Extract the (X, Y) coordinate from the center of the cell holding the provided text.  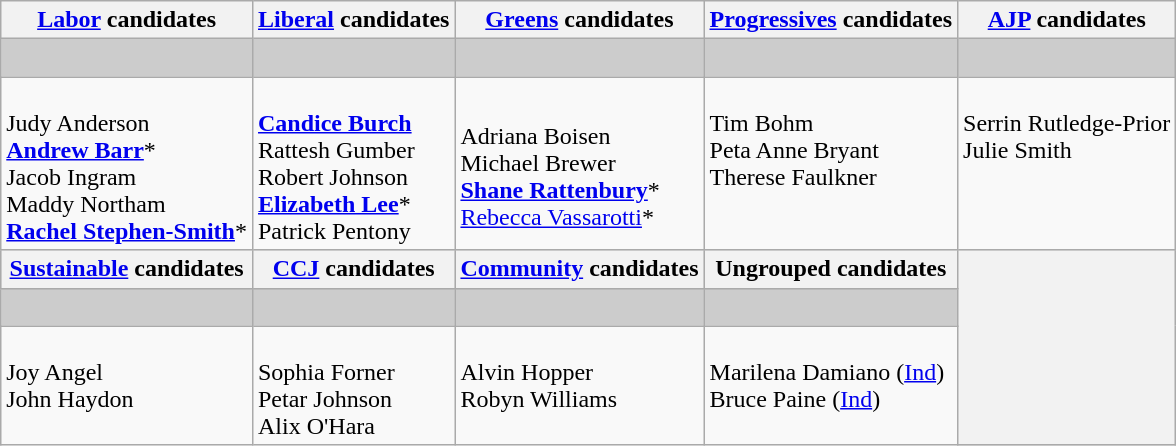
Greens candidates (580, 20)
Joy Angel John Haydon (127, 386)
Progressives candidates (831, 20)
Sustainable candidates (127, 269)
Candice Burch Rattesh Gumber Robert Johnson Elizabeth Lee* Patrick Pentony (353, 164)
Adriana Boisen Michael Brewer Shane Rattenbury* Rebecca Vassarotti* (580, 164)
Liberal candidates (353, 20)
CCJ candidates (353, 269)
Labor candidates (127, 20)
Alvin Hopper Robyn Williams (580, 386)
AJP candidates (1067, 20)
Marilena Damiano (Ind) Bruce Paine (Ind) (831, 386)
Judy Anderson Andrew Barr* Jacob Ingram Maddy Northam Rachel Stephen-Smith* (127, 164)
Community candidates (580, 269)
Tim Bohm Peta Anne Bryant Therese Faulkner (831, 164)
Sophia Forner Petar Johnson Alix O'Hara (353, 386)
Ungrouped candidates (831, 269)
Serrin Rutledge-Prior Julie Smith (1067, 164)
